Capture the cell that displays the provided text and extract its [x, y] central coordinate. 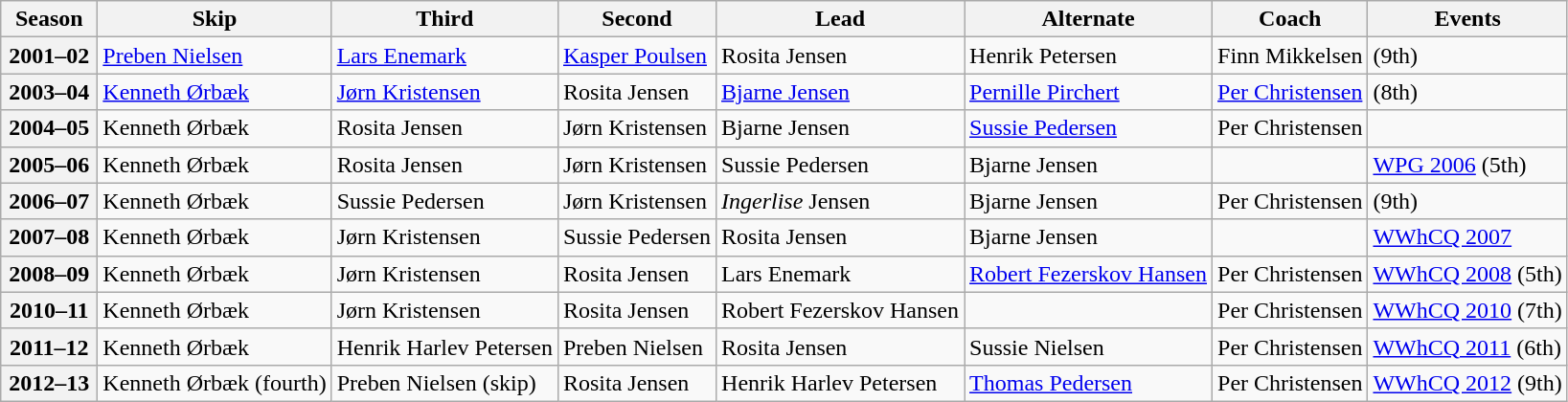
Kasper Poulsen [636, 56]
WWhCQ 2007 [1467, 237]
Skip [215, 19]
2008–09 [50, 274]
Third [444, 19]
2004–05 [50, 128]
2007–08 [50, 237]
WWhCQ 2011 (6th) [1467, 346]
(8th) [1467, 92]
Events [1467, 19]
Ingerlise Jensen [841, 201]
2005–06 [50, 165]
Sussie Nielsen [1088, 346]
Henrik Petersen [1088, 56]
2003–04 [50, 92]
Thomas Pedersen [1088, 383]
Alternate [1088, 19]
2012–13 [50, 383]
Coach [1290, 19]
Finn Mikkelsen [1290, 56]
WWhCQ 2008 (5th) [1467, 274]
Lead [841, 19]
2010–11 [50, 310]
WPG 2006 (5th) [1467, 165]
2006–07 [50, 201]
Preben Nielsen (skip) [444, 383]
2001–02 [50, 56]
Second [636, 19]
WWhCQ 2012 (9th) [1467, 383]
2011–12 [50, 346]
Kenneth Ørbæk (fourth) [215, 383]
Season [50, 19]
Pernille Pirchert [1088, 92]
WWhCQ 2010 (7th) [1467, 310]
